Determine the [x, y] coordinate at the center of the cell enclosing the given text.  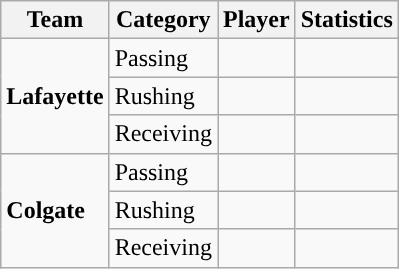
Lafayette [55, 96]
Team [55, 20]
Player [257, 20]
Category [163, 20]
Statistics [346, 20]
Colgate [55, 210]
